Capture the cell that displays the provided text and extract its [X, Y] central coordinate. 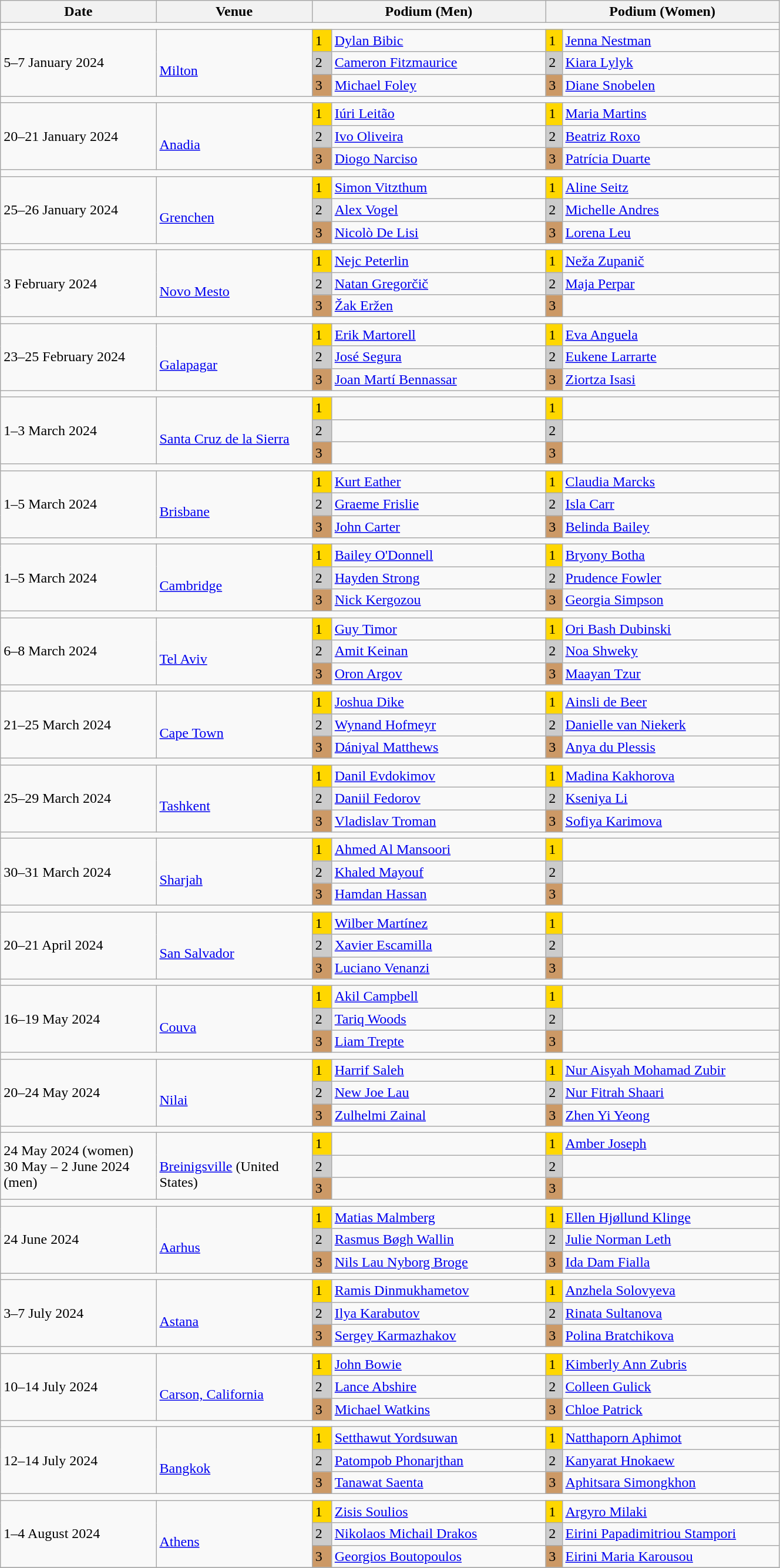
Joan Martí Bennassar [438, 379]
3 February 2024 [79, 284]
Lance Abshire [438, 1387]
20–21 January 2024 [79, 136]
Beatriz Roxo [671, 136]
Zulhelmi Zainal [438, 1115]
Dylan Bibic [438, 41]
1–3 March 2024 [79, 430]
Tanawat Saenta [438, 1483]
Breinigsville (United States) [234, 1166]
Anya du Plessis [671, 747]
Julie Norman Leth [671, 1240]
Wynand Hofmeyr [438, 725]
Erik Martorell [438, 335]
Nur Fitrah Shaari [671, 1092]
Wilber Martínez [438, 923]
Oron Argov [438, 674]
Astana [234, 1313]
Isla Carr [671, 504]
Aphitsara Simongkhon [671, 1483]
Natthaporn Aphimot [671, 1438]
Rinata Sultanova [671, 1313]
Akil Campbell [438, 997]
Patrícia Duarte [671, 159]
Nur Aisyah Mohamad Zubir [671, 1070]
Setthawut Yordsuwan [438, 1438]
Podium (Women) [663, 12]
Carson, California [234, 1387]
1–4 August 2024 [79, 1534]
Sofiya Karimova [671, 820]
Dániyal Matthews [438, 747]
Rasmus Bøgh Wallin [438, 1240]
Anzhela Solovyeva [671, 1291]
Eva Anguela [671, 335]
Aarhus [234, 1240]
Tariq Woods [438, 1019]
Bryony Botha [671, 556]
Ilya Karabutov [438, 1313]
Kimberly Ann Zubris [671, 1364]
Prudence Fowler [671, 578]
Amber Joseph [671, 1144]
Ramis Dinmukhametov [438, 1291]
Ahmed Al Mansoori [438, 850]
John Bowie [438, 1364]
Athens [234, 1534]
12–14 July 2024 [79, 1461]
Nick Kergozou [438, 600]
José Segura [438, 357]
Joshua Dike [438, 702]
Anadia [234, 136]
Claudia Marcks [671, 482]
Danielle van Niekerk [671, 725]
Grenchen [234, 210]
Argyro Milaki [671, 1512]
Sergey Karmazhakov [438, 1335]
Colleen Gulick [671, 1387]
Tashkent [234, 798]
San Salvador [234, 945]
5–7 January 2024 [79, 63]
Simon Vitzthum [438, 187]
Jenna Nestman [671, 41]
Harrif Saleh [438, 1070]
Madina Kakhorova [671, 776]
Vladislav Troman [438, 820]
Maja Perpar [671, 284]
Cameron Fitzmaurice [438, 63]
Podium (Men) [429, 12]
30–31 March 2024 [79, 872]
Graeme Frislie [438, 504]
23–25 February 2024 [79, 357]
Ivo Oliveira [438, 136]
Belinda Bailey [671, 527]
Xavier Escamilla [438, 945]
25–26 January 2024 [79, 210]
Zhen Yi Yeong [671, 1115]
3–7 July 2024 [79, 1313]
Venue [234, 12]
Maria Martins [671, 114]
Ainsli de Beer [671, 702]
Neža Zupanič [671, 261]
Novo Mesto [234, 284]
Nilai [234, 1092]
Chloe Patrick [671, 1409]
Bailey O'Donnell [438, 556]
Ziortza Isasi [671, 379]
24 June 2024 [79, 1240]
Natan Gregorčič [438, 284]
Georgios Boutopoulos [438, 1556]
Ellen Hjøllund Klinge [671, 1217]
25–29 March 2024 [79, 798]
Iúri Leitão [438, 114]
Kiara Lylyk [671, 63]
Amit Keinan [438, 651]
Nikolaos Michail Drakos [438, 1534]
Eirini Maria Karousou [671, 1556]
10–14 July 2024 [79, 1387]
Date [79, 12]
Žak Eržen [438, 306]
Zisis Soulios [438, 1512]
Hayden Strong [438, 578]
Santa Cruz de la Sierra [234, 430]
Nejc Peterlin [438, 261]
Tel Aviv [234, 651]
Kurt Eather [438, 482]
Hamdan Hassan [438, 894]
Kseniya Li [671, 798]
Diane Snobelen [671, 85]
Diogo Narciso [438, 159]
Brisbane [234, 504]
Nicolò De Lisi [438, 232]
Michael Foley [438, 85]
Liam Trepte [438, 1041]
Eirini Papadimitriou Stampori [671, 1534]
16–19 May 2024 [79, 1019]
Sharjah [234, 872]
Georgia Simpson [671, 600]
Danil Evdokimov [438, 776]
Daniil Fedorov [438, 798]
Eukene Larrarte [671, 357]
20–24 May 2024 [79, 1092]
New Joe Lau [438, 1092]
Noa Shweky [671, 651]
Cambridge [234, 578]
20–21 April 2024 [79, 945]
Kanyarat Hnokaew [671, 1461]
Nils Lau Nyborg Broge [438, 1262]
Ori Bash Dubinski [671, 629]
Galapagar [234, 357]
Ida Dam Fialla [671, 1262]
Patompob Phonarjthan [438, 1461]
Michael Watkins [438, 1409]
24 May 2024 (women)30 May – 2 June 2024 (men) [79, 1166]
John Carter [438, 527]
Guy Timor [438, 629]
Alex Vogel [438, 210]
Cape Town [234, 725]
Michelle Andres [671, 210]
Polina Bratchikova [671, 1335]
Bangkok [234, 1461]
Khaled Mayouf [438, 872]
6–8 March 2024 [79, 651]
Couva [234, 1019]
Aline Seitz [671, 187]
Luciano Venanzi [438, 968]
Matias Malmberg [438, 1217]
Lorena Leu [671, 232]
21–25 March 2024 [79, 725]
Milton [234, 63]
Maayan Tzur [671, 674]
